Output the (x, y) coordinate of the center of the cell containing the given text.  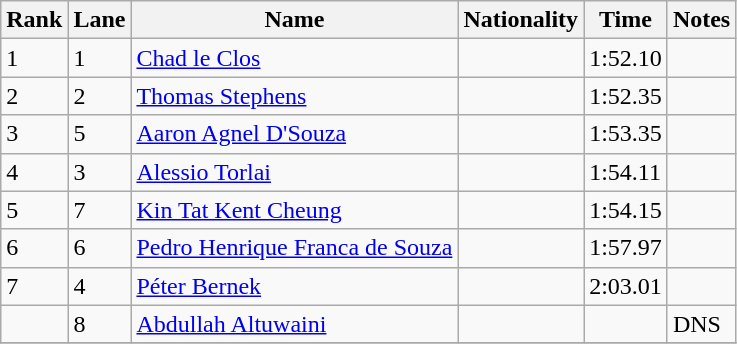
1:52.10 (626, 58)
1:53.35 (626, 134)
DNS (701, 324)
Rank (34, 20)
Pedro Henrique Franca de Souza (294, 248)
1:52.35 (626, 96)
Chad le Clos (294, 58)
1:54.15 (626, 210)
Alessio Torlai (294, 172)
Aaron Agnel D'Souza (294, 134)
Time (626, 20)
Péter Bernek (294, 286)
Nationality (521, 20)
Name (294, 20)
Kin Tat Kent Cheung (294, 210)
Abdullah Altuwaini (294, 324)
1:54.11 (626, 172)
2:03.01 (626, 286)
8 (100, 324)
Lane (100, 20)
1:57.97 (626, 248)
Notes (701, 20)
Thomas Stephens (294, 96)
